Find where the given text appears and provide that cell's center as [X, Y] coordinate. 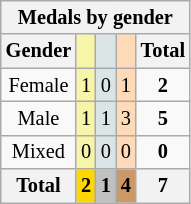
Male [38, 118]
3 [126, 118]
7 [163, 186]
5 [163, 118]
Gender [38, 51]
Mixed [38, 152]
4 [126, 186]
Female [38, 85]
Medals by gender [96, 17]
